Detect which cell encompasses the target text, then output its [x, y] center coordinate. 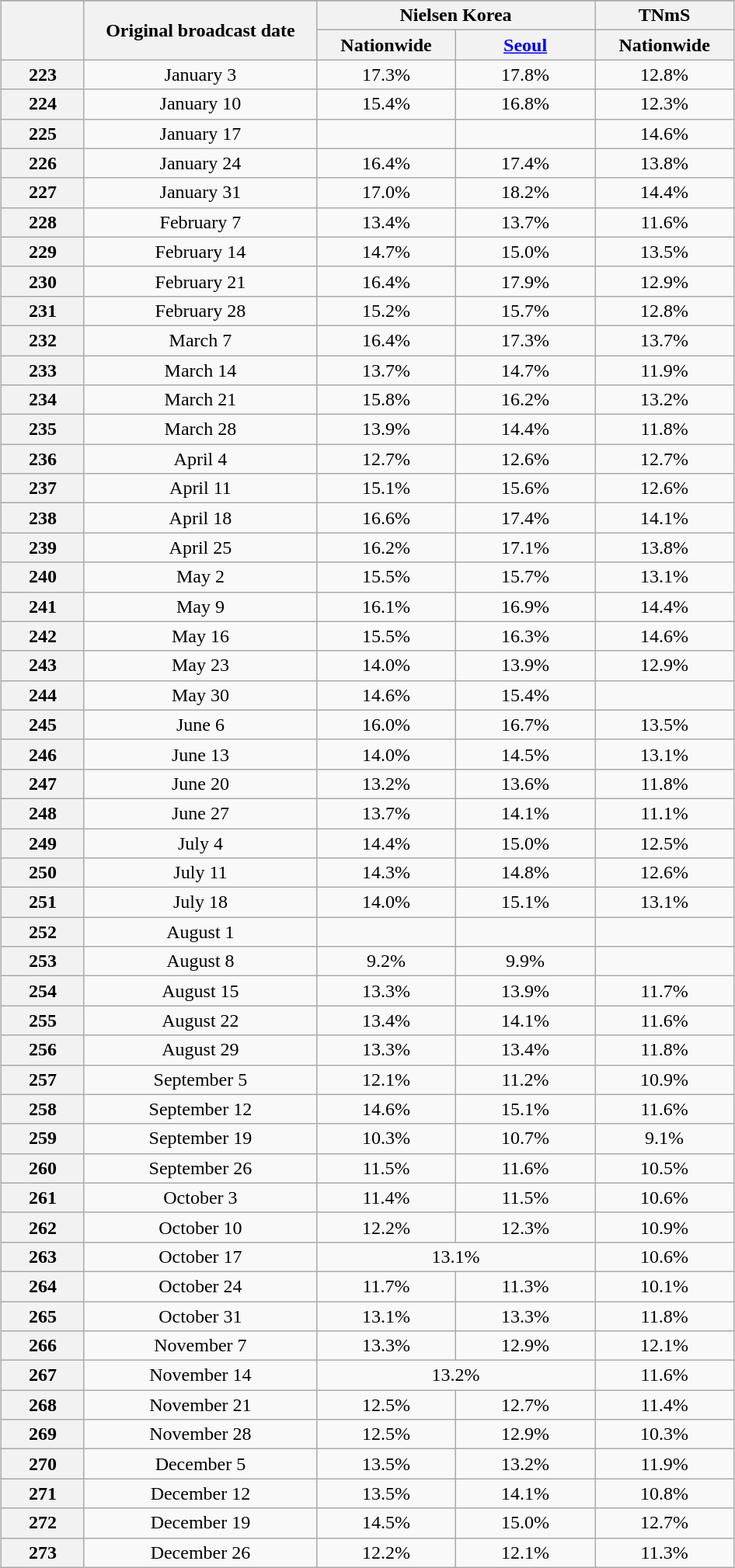
273 [42, 1552]
258 [42, 1109]
February 14 [200, 252]
March 28 [200, 429]
15.2% [385, 311]
247 [42, 784]
239 [42, 548]
June 20 [200, 784]
October 17 [200, 1257]
263 [42, 1257]
December 26 [200, 1552]
July 11 [200, 873]
December 5 [200, 1464]
241 [42, 607]
257 [42, 1080]
14.8% [525, 873]
243 [42, 666]
July 4 [200, 843]
230 [42, 281]
August 15 [200, 991]
October 10 [200, 1227]
229 [42, 252]
249 [42, 843]
237 [42, 488]
225 [42, 134]
January 10 [200, 104]
January 31 [200, 193]
October 24 [200, 1286]
271 [42, 1493]
259 [42, 1139]
Seoul [525, 45]
231 [42, 311]
17.8% [525, 75]
240 [42, 577]
TNmS [665, 16]
15.8% [385, 400]
14.3% [385, 873]
November 28 [200, 1434]
August 29 [200, 1050]
232 [42, 340]
May 23 [200, 666]
February 28 [200, 311]
233 [42, 370]
June 6 [200, 725]
10.1% [665, 1286]
242 [42, 636]
17.9% [525, 281]
246 [42, 754]
16.3% [525, 636]
16.9% [525, 607]
January 3 [200, 75]
18.2% [525, 193]
February 7 [200, 222]
December 19 [200, 1523]
August 1 [200, 932]
235 [42, 429]
9.1% [665, 1139]
Original broadcast date [200, 30]
September 26 [200, 1168]
261 [42, 1198]
250 [42, 873]
260 [42, 1168]
11.1% [665, 813]
9.9% [525, 961]
April 11 [200, 488]
August 22 [200, 1020]
August 8 [200, 961]
269 [42, 1434]
228 [42, 222]
May 2 [200, 577]
January 17 [200, 134]
244 [42, 695]
15.6% [525, 488]
May 9 [200, 607]
254 [42, 991]
252 [42, 932]
10.5% [665, 1168]
November 7 [200, 1346]
May 30 [200, 695]
17.0% [385, 193]
236 [42, 459]
227 [42, 193]
266 [42, 1346]
May 16 [200, 636]
268 [42, 1405]
October 3 [200, 1198]
11.2% [525, 1080]
264 [42, 1286]
November 21 [200, 1405]
June 27 [200, 813]
September 12 [200, 1109]
February 21 [200, 281]
16.1% [385, 607]
July 18 [200, 902]
Nielsen Korea [455, 16]
September 19 [200, 1139]
245 [42, 725]
13.6% [525, 784]
251 [42, 902]
256 [42, 1050]
16.0% [385, 725]
267 [42, 1375]
April 25 [200, 548]
270 [42, 1464]
16.6% [385, 518]
255 [42, 1020]
10.7% [525, 1139]
234 [42, 400]
223 [42, 75]
248 [42, 813]
272 [42, 1523]
March 21 [200, 400]
226 [42, 163]
16.7% [525, 725]
April 4 [200, 459]
March 14 [200, 370]
December 12 [200, 1493]
April 18 [200, 518]
September 5 [200, 1080]
January 24 [200, 163]
224 [42, 104]
265 [42, 1316]
253 [42, 961]
16.8% [525, 104]
10.8% [665, 1493]
June 13 [200, 754]
17.1% [525, 548]
262 [42, 1227]
November 14 [200, 1375]
238 [42, 518]
March 7 [200, 340]
October 31 [200, 1316]
9.2% [385, 961]
